Locate the cell with the specified text and output its (X, Y) center coordinate. 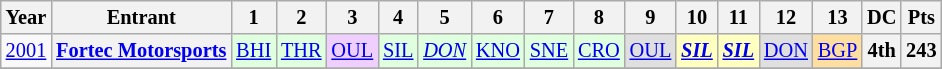
SNE (549, 51)
12 (786, 17)
1 (254, 17)
13 (838, 17)
4 (398, 17)
CRO (599, 51)
7 (549, 17)
4th (882, 51)
Year (26, 17)
2001 (26, 51)
BHI (254, 51)
BGP (838, 51)
2 (301, 17)
DC (882, 17)
6 (498, 17)
243 (921, 51)
5 (444, 17)
10 (696, 17)
3 (352, 17)
Pts (921, 17)
Entrant (141, 17)
Fortec Motorsports (141, 51)
9 (651, 17)
KNO (498, 51)
THR (301, 51)
11 (738, 17)
8 (599, 17)
